From the cell containing the given text, extract its center point as [X, Y] coordinate. 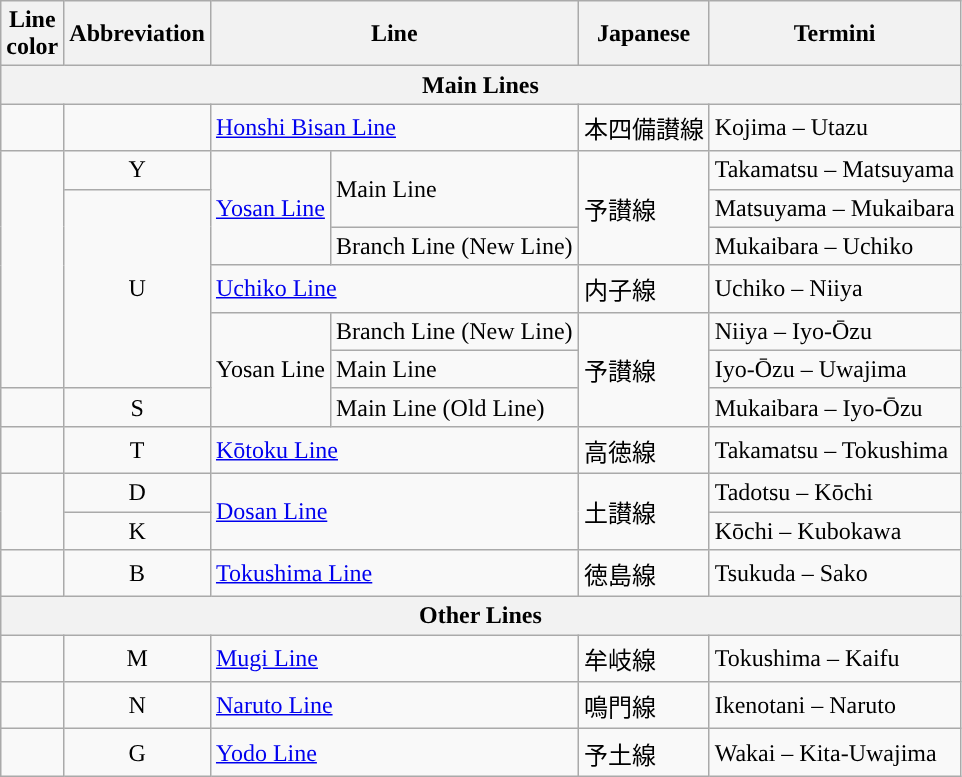
Tokushima – Kaifu [834, 658]
Dosan Line [394, 511]
D [138, 492]
Termini [834, 34]
Tadotsu – Kōchi [834, 492]
N [138, 706]
Japanese [644, 34]
Tokushima Line [394, 574]
牟岐線 [644, 658]
Naruto Line [394, 706]
土讃線 [644, 511]
Takamatsu – Matsuyama [834, 170]
Tsukuda – Sako [834, 574]
Iyo-Ōzu – Uwajima [834, 369]
高徳線 [644, 450]
Kojima – Utazu [834, 128]
Uchiko – Niiya [834, 288]
予土線 [644, 752]
Wakai – Kita-Uwajima [834, 752]
Ikenotani – Naruto [834, 706]
Linecolor [32, 34]
Yodo Line [394, 752]
徳島線 [644, 574]
本四備讃線 [644, 128]
Y [138, 170]
S [138, 407]
Matsuyama – Mukaibara [834, 208]
G [138, 752]
Kōchi – Kubokawa [834, 531]
Mugi Line [394, 658]
U [138, 288]
M [138, 658]
Line [394, 34]
Uchiko Line [394, 288]
鳴門線 [644, 706]
Abbreviation [138, 34]
Main Line (Old Line) [454, 407]
Other Lines [480, 616]
Kōtoku Line [394, 450]
Honshi Bisan Line [394, 128]
Takamatsu – Tokushima [834, 450]
内子線 [644, 288]
Mukaibara – Uchiko [834, 246]
Mukaibara – Iyo-Ōzu [834, 407]
Niiya – Iyo-Ōzu [834, 331]
K [138, 531]
Main Lines [480, 85]
T [138, 450]
B [138, 574]
